Output the (X, Y) coordinate of the center of the cell containing the given text.  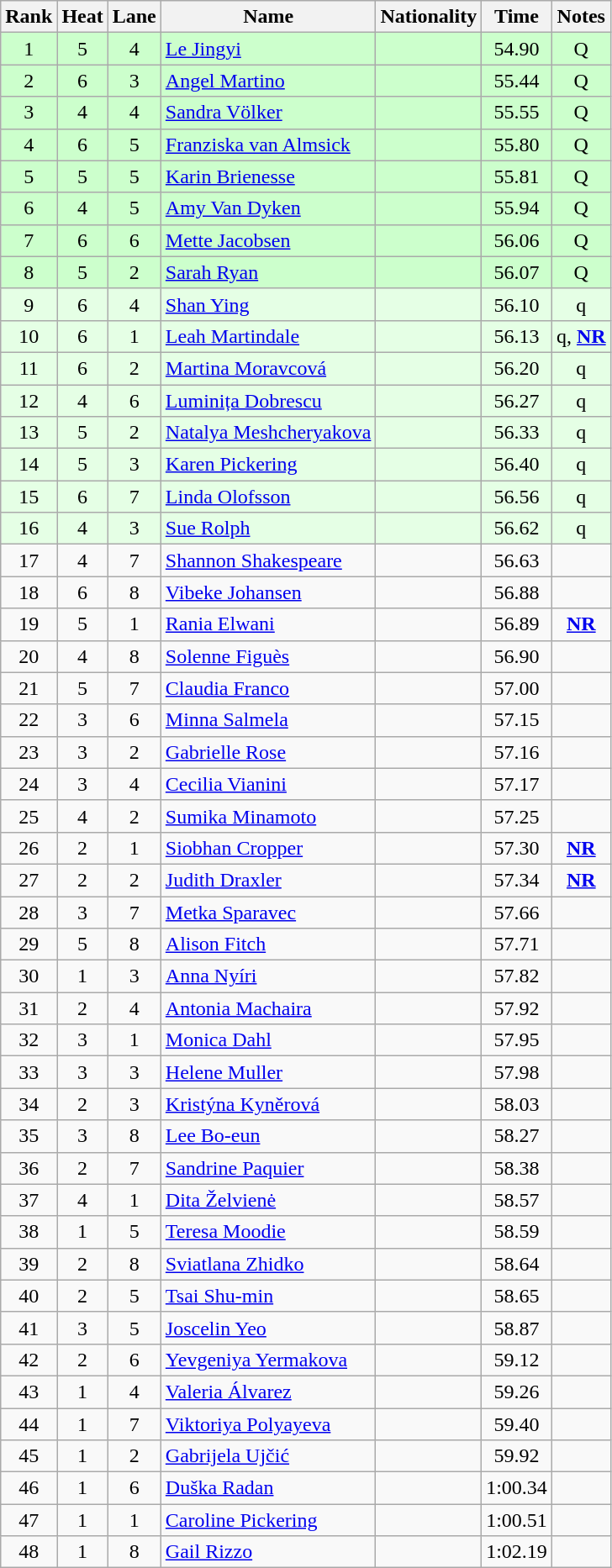
Gabrielle Rose (268, 752)
Vibeke Johansen (268, 592)
58.27 (517, 1136)
56.89 (517, 624)
Sandrine Paquier (268, 1168)
Joscelin Yeo (268, 1328)
25 (29, 816)
55.80 (517, 145)
Angel Martino (268, 81)
Sue Rolph (268, 529)
56.63 (517, 560)
59.92 (517, 1456)
Dita Želvienė (268, 1200)
Linda Olofsson (268, 497)
56.40 (517, 465)
29 (29, 944)
43 (29, 1392)
56.56 (517, 497)
57.71 (517, 944)
Monica Dahl (268, 1040)
1:00.34 (517, 1488)
56.07 (517, 272)
31 (29, 1008)
9 (29, 304)
58.65 (517, 1296)
58.64 (517, 1264)
Natalya Meshcheryakova (268, 433)
Helene Muller (268, 1072)
13 (29, 433)
36 (29, 1168)
Sandra Völker (268, 113)
54.90 (517, 49)
47 (29, 1520)
33 (29, 1072)
Alison Fitch (268, 944)
Tsai Shu-min (268, 1296)
35 (29, 1136)
Sumika Minamoto (268, 816)
1:00.51 (517, 1520)
Viktoriya Polyayeva (268, 1424)
1:02.19 (517, 1552)
12 (29, 401)
57.98 (517, 1072)
Amy Van Dyken (268, 208)
Heat (82, 17)
Time (517, 17)
Lee Bo-eun (268, 1136)
58.03 (517, 1104)
17 (29, 560)
59.26 (517, 1392)
Gabrijela Ujčić (268, 1456)
Teresa Moodie (268, 1232)
57.16 (517, 752)
Valeria Álvarez (268, 1392)
57.82 (517, 976)
Mette Jacobsen (268, 240)
Solenne Figuès (268, 656)
58.87 (517, 1328)
Caroline Pickering (268, 1520)
Duška Radan (268, 1488)
57.30 (517, 848)
56.88 (517, 592)
56.62 (517, 529)
Leah Martindale (268, 336)
Yevgeniya Yermakova (268, 1360)
10 (29, 336)
11 (29, 368)
Kristýna Kyněrová (268, 1104)
56.06 (517, 240)
28 (29, 912)
27 (29, 880)
Lane (135, 17)
57.66 (517, 912)
q, NR (581, 336)
45 (29, 1456)
Notes (581, 17)
41 (29, 1328)
Cecilia Vianini (268, 784)
Rank (29, 17)
Antonia Machaira (268, 1008)
58.38 (517, 1168)
Sarah Ryan (268, 272)
38 (29, 1232)
57.15 (517, 720)
Le Jingyi (268, 49)
14 (29, 465)
Rania Elwani (268, 624)
59.40 (517, 1424)
39 (29, 1264)
Gail Rizzo (268, 1552)
55.94 (517, 208)
46 (29, 1488)
22 (29, 720)
Karen Pickering (268, 465)
57.34 (517, 880)
34 (29, 1104)
55.81 (517, 176)
Shan Ying (268, 304)
16 (29, 529)
56.90 (517, 656)
55.44 (517, 81)
18 (29, 592)
59.12 (517, 1360)
37 (29, 1200)
23 (29, 752)
15 (29, 497)
30 (29, 976)
Judith Draxler (268, 880)
24 (29, 784)
42 (29, 1360)
55.55 (517, 113)
57.25 (517, 816)
Franziska van Almsick (268, 145)
48 (29, 1552)
Anna Nyíri (268, 976)
57.17 (517, 784)
Nationality (429, 17)
58.57 (517, 1200)
21 (29, 688)
32 (29, 1040)
40 (29, 1296)
56.27 (517, 401)
Shannon Shakespeare (268, 560)
Minna Salmela (268, 720)
Sviatlana Zhidko (268, 1264)
57.92 (517, 1008)
56.10 (517, 304)
Metka Sparavec (268, 912)
20 (29, 656)
56.20 (517, 368)
Luminița Dobrescu (268, 401)
Claudia Franco (268, 688)
26 (29, 848)
57.95 (517, 1040)
Siobhan Cropper (268, 848)
Martina Moravcová (268, 368)
44 (29, 1424)
56.33 (517, 433)
57.00 (517, 688)
58.59 (517, 1232)
56.13 (517, 336)
Karin Brienesse (268, 176)
19 (29, 624)
Name (268, 17)
